Search for the cell housing the specified text and yield its [X, Y] center coordinate. 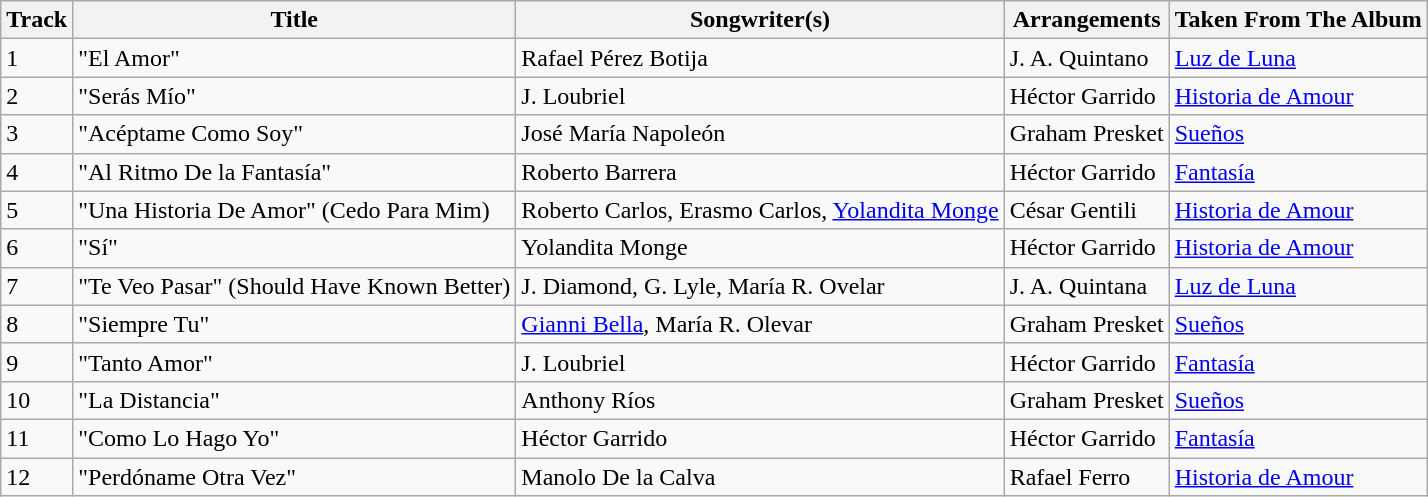
Arrangements [1086, 20]
3 [37, 134]
Manolo De la Calva [760, 477]
4 [37, 172]
Gianni Bella, María R. Olevar [760, 324]
"La Distancia" [294, 400]
José María Napoleón [760, 134]
Rafael Ferro [1086, 477]
9 [37, 362]
Songwriter(s) [760, 20]
Roberto Carlos, Erasmo Carlos, Yolandita Monge [760, 210]
J. Diamond, G. Lyle, María R. Ovelar [760, 286]
"Perdóname Otra Vez" [294, 477]
8 [37, 324]
Taken From The Album [1298, 20]
"Como Lo Hago Yo" [294, 438]
10 [37, 400]
"Sí" [294, 248]
"Una Historia De Amor" (Cedo Para Mim) [294, 210]
Track [37, 20]
6 [37, 248]
J. A. Quintano [1086, 58]
"Acéptame Como Soy" [294, 134]
Roberto Barrera [760, 172]
"Serás Mío" [294, 96]
Title [294, 20]
"Al Ritmo De la Fantasía" [294, 172]
"Tanto Amor" [294, 362]
11 [37, 438]
5 [37, 210]
"Te Veo Pasar" (Should Have Known Better) [294, 286]
Rafael Pérez Botija [760, 58]
7 [37, 286]
Yolandita Monge [760, 248]
Anthony Ríos [760, 400]
César Gentili [1086, 210]
12 [37, 477]
"El Amor" [294, 58]
J. A. Quintana [1086, 286]
1 [37, 58]
2 [37, 96]
"Siempre Tu" [294, 324]
